Locate the cell with the specified text and output its [x, y] center coordinate. 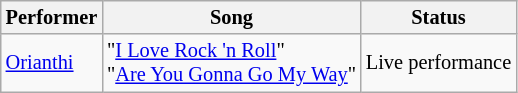
Song [232, 17]
"I Love Rock 'n Roll" "Are You Gonna Go My Way" [232, 63]
Status [438, 17]
Performer [52, 17]
Live performance [438, 63]
Orianthi [52, 63]
